Provide the (X, Y) coordinate of the cell's center where the given text is located.  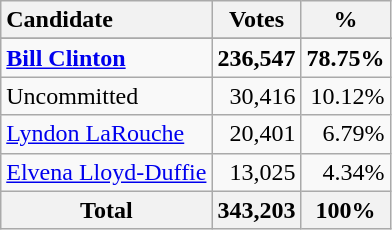
100% (346, 210)
20,401 (256, 134)
Total (106, 210)
4.34% (346, 172)
13,025 (256, 172)
% (346, 20)
Votes (256, 20)
Elvena Lloyd-Duffie (106, 172)
30,416 (256, 96)
236,547 (256, 58)
78.75% (346, 58)
Uncommitted (106, 96)
343,203 (256, 210)
Lyndon LaRouche (106, 134)
6.79% (346, 134)
10.12% (346, 96)
Candidate (106, 20)
Bill Clinton (106, 58)
